Identify which cell holds the provided text, then report its [x, y] central coordinate. 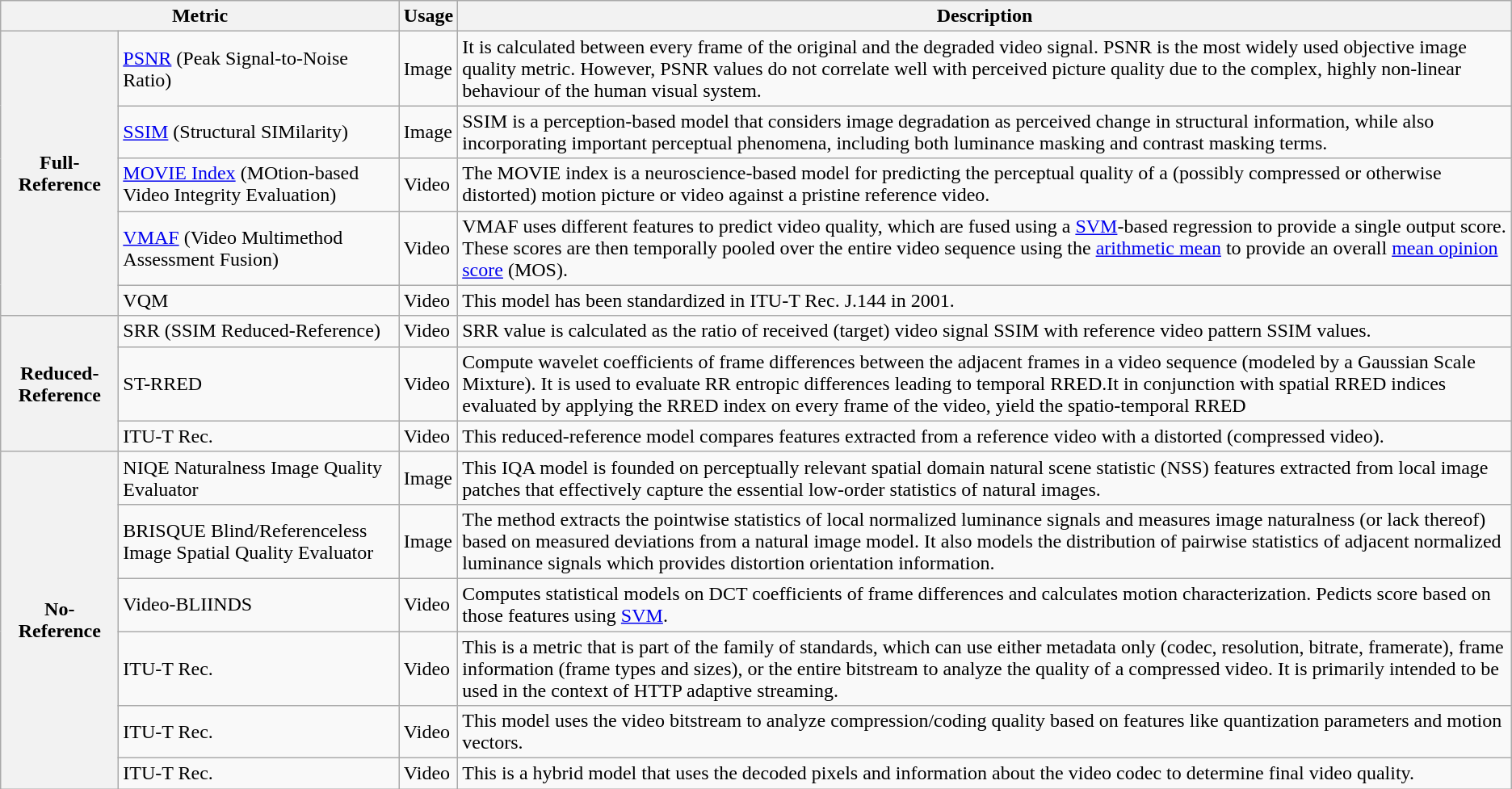
Usage [428, 16]
No-Reference [60, 620]
MOVIE Index (MOtion-based Video Integrity Evaluation) [259, 184]
BRISQUE Blind/Referenceless Image Spatial Quality Evaluator [259, 541]
Description [985, 16]
ST-RRED [259, 384]
Metric [200, 16]
Reduced-Reference [60, 384]
VQM [259, 300]
PSNR (Peak Signal-to-Noise Ratio) [259, 69]
Full-Reference [60, 174]
SRR (SSIM Reduced-Reference) [259, 331]
Video-BLIINDS [259, 604]
This is a hybrid model that uses the decoded pixels and information about the video codec to determine final video quality. [985, 774]
This reduced-reference model compares features extracted from a reference video with a distorted (compressed video). [985, 436]
This model has been standardized in ITU-T Rec. J.144 in 2001. [985, 300]
SRR value is calculated as the ratio of received (target) video signal SSIM with reference video pattern SSIM values. [985, 331]
This model uses the video bitstream to analyze compression/coding quality based on features like quantization parameters and motion vectors. [985, 732]
SSIM (Structural SIMilarity) [259, 132]
VMAF (Video Multimethod Assessment Fusion) [259, 248]
NIQE Naturalness Image Quality Evaluator [259, 478]
